For the text-containing cell, return its midpoint in [x, y] coordinate format. 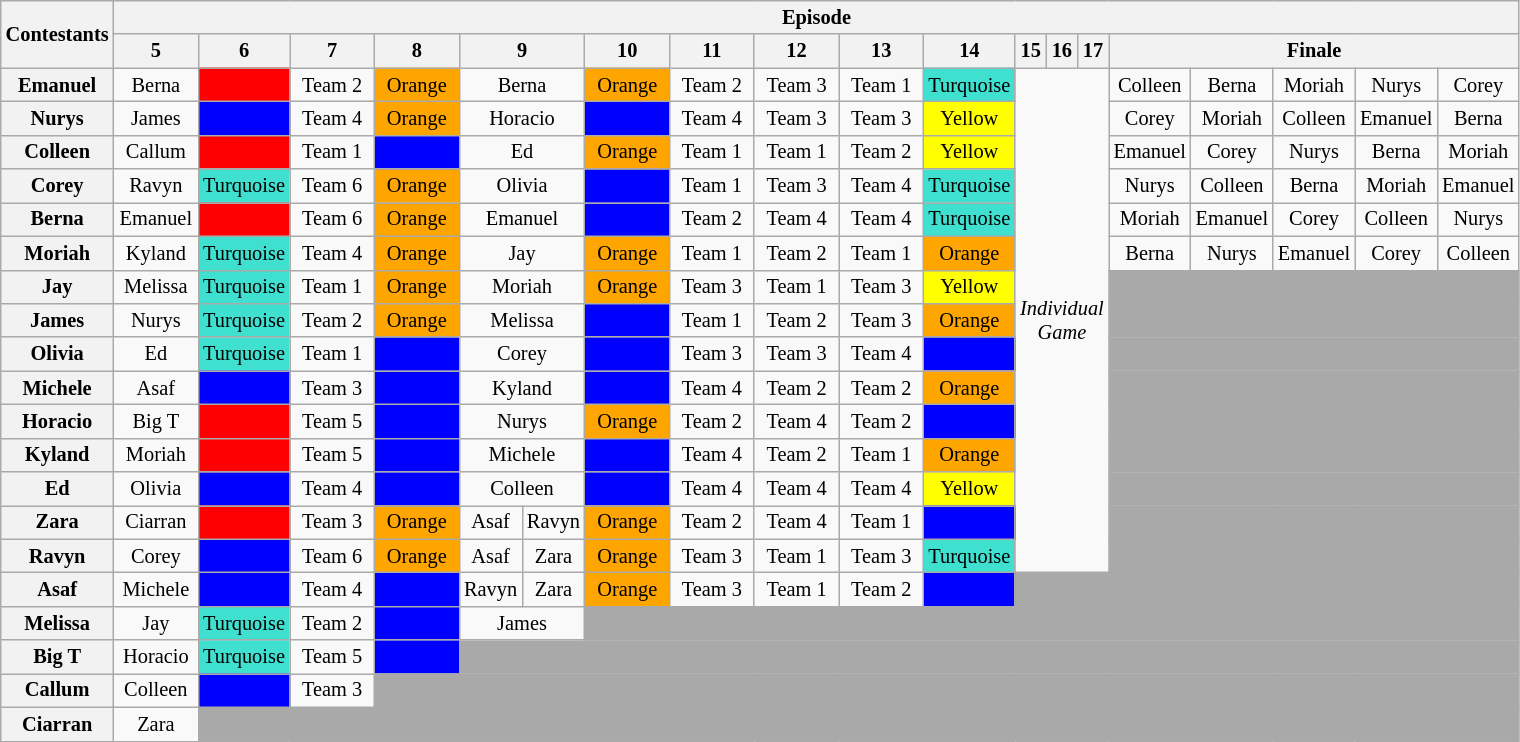
12 [796, 51]
Finale [1314, 51]
9 [522, 51]
13 [882, 51]
14 [970, 51]
7 [332, 51]
16 [1062, 51]
IndividualGame [1062, 320]
6 [244, 51]
10 [628, 51]
Episode [817, 17]
15 [1030, 51]
5 [156, 51]
8 [416, 51]
Contestants [58, 34]
11 [712, 51]
17 [1092, 51]
